Detect which cell encompasses the target text, then output its [X, Y] center coordinate. 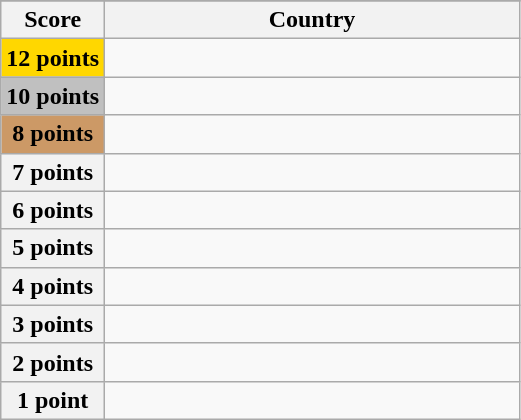
5 points [53, 248]
1 point [53, 400]
7 points [53, 172]
10 points [53, 96]
3 points [53, 324]
12 points [53, 58]
4 points [53, 286]
Score [53, 20]
Country [312, 20]
6 points [53, 210]
2 points [53, 362]
8 points [53, 134]
